Extract the [X, Y] coordinate from the center of the cell holding the provided text.  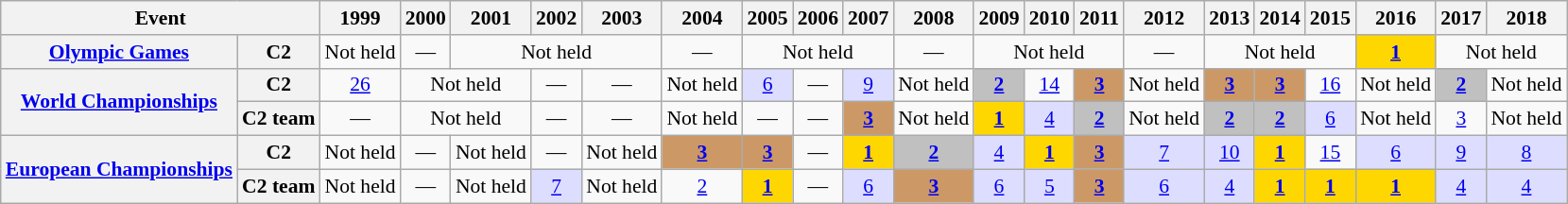
2012 [1164, 18]
European Championships [119, 170]
World Championships [119, 102]
2001 [491, 18]
2016 [1395, 18]
2018 [1525, 18]
2003 [622, 18]
2007 [868, 18]
8 [1525, 153]
15 [1331, 153]
26 [361, 85]
2017 [1461, 18]
2015 [1331, 18]
2014 [1280, 18]
2005 [767, 18]
2006 [818, 18]
2013 [1229, 18]
2000 [425, 18]
2010 [1049, 18]
14 [1049, 85]
1999 [361, 18]
Event [161, 18]
16 [1331, 85]
2008 [934, 18]
2004 [701, 18]
2011 [1099, 18]
10 [1229, 153]
2002 [556, 18]
Olympic Games [119, 52]
2009 [998, 18]
5 [1049, 186]
